From the cell containing the given text, extract its center point as [x, y] coordinate. 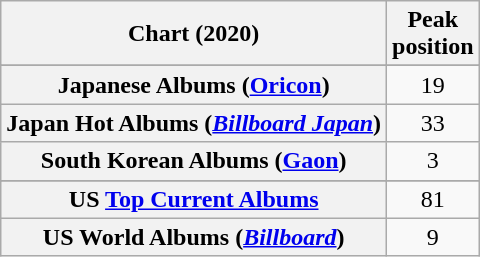
81 [433, 199]
US World Albums (Billboard) [194, 237]
Japanese Albums (Oricon) [194, 85]
South Korean Albums (Gaon) [194, 161]
Japan Hot Albums (Billboard Japan) [194, 123]
9 [433, 237]
3 [433, 161]
Chart (2020) [194, 34]
Peakposition [433, 34]
US Top Current Albums [194, 199]
19 [433, 85]
33 [433, 123]
